Output the [X, Y] coordinate of the center of the cell containing the given text.  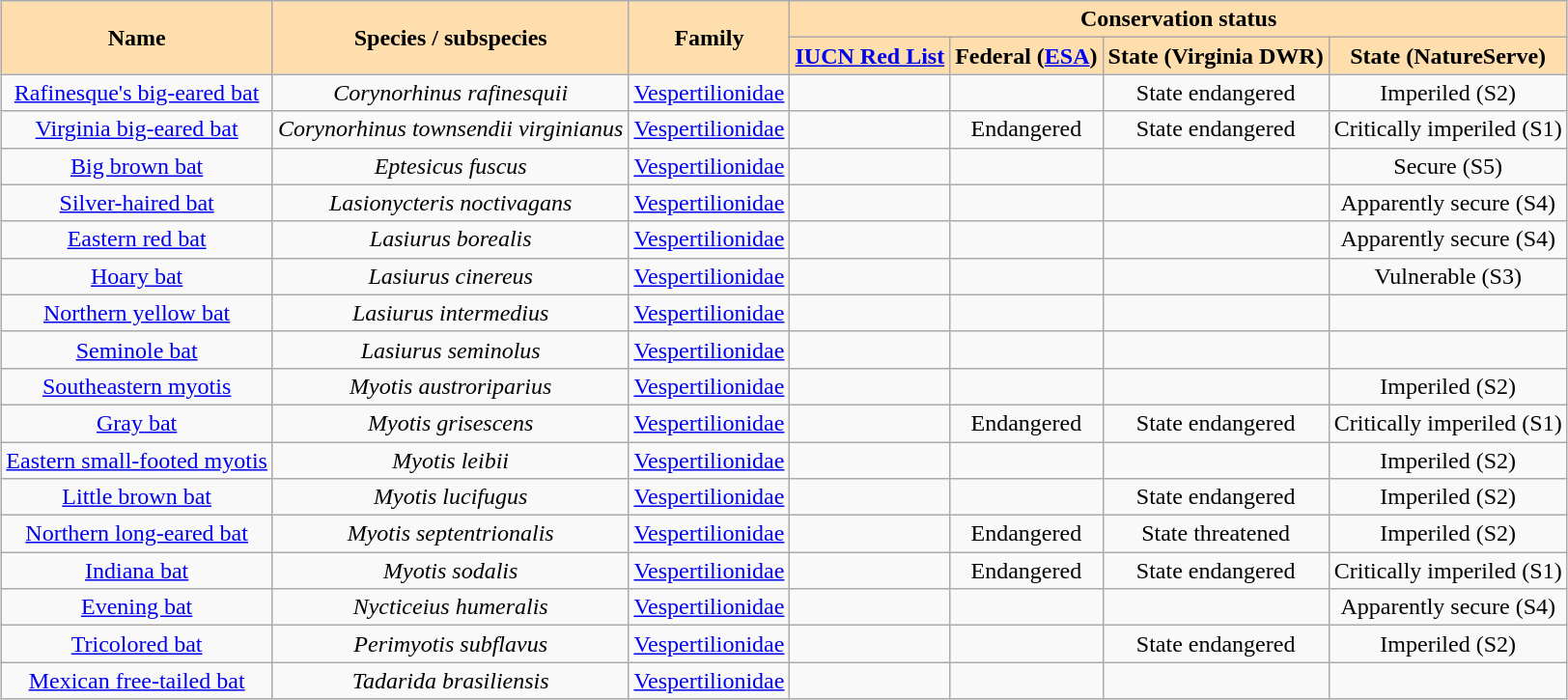
Corynorhinus rafinesquii [450, 93]
Tricolored bat [137, 644]
Eptesicus fuscus [450, 166]
Eastern red bat [137, 239]
Vulnerable (S3) [1448, 276]
Family [709, 38]
Virginia big-eared bat [137, 129]
Hoary bat [137, 276]
Tadarida brasiliensis [450, 681]
State (NatureServe) [1448, 56]
Mexican free-tailed bat [137, 681]
Lasionycteris noctivagans [450, 203]
Myotis austroriparius [450, 386]
Myotis sodalis [450, 571]
Lasiurus intermedius [450, 313]
Eastern small-footed myotis [137, 461]
Name [137, 38]
Big brown bat [137, 166]
Corynorhinus townsendii virginianus [450, 129]
Little brown bat [137, 497]
Evening bat [137, 607]
Gray bat [137, 423]
State threatened [1216, 534]
Perimyotis subflavus [450, 644]
Southeastern myotis [137, 386]
Lasiurus cinereus [450, 276]
Lasiurus seminolus [450, 350]
Myotis grisescens [450, 423]
Conservation status [1178, 19]
Secure (S5) [1448, 166]
Seminole bat [137, 350]
Species / subspecies [450, 38]
Lasiurus borealis [450, 239]
State (Virginia DWR) [1216, 56]
Rafinesque's big-eared bat [137, 93]
Nycticeius humeralis [450, 607]
Federal (ESA) [1026, 56]
Northern long-eared bat [137, 534]
Indiana bat [137, 571]
Northern yellow bat [137, 313]
Silver-haired bat [137, 203]
Myotis leibii [450, 461]
Myotis lucifugus [450, 497]
IUCN Red List [870, 56]
Myotis septentrionalis [450, 534]
